Detect which cell encompasses the target text, then output its [x, y] center coordinate. 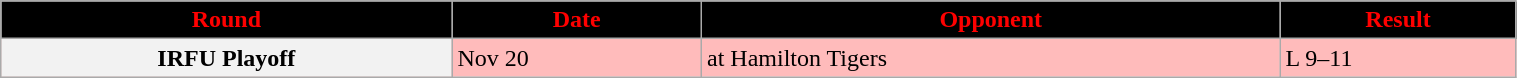
L 9–11 [1398, 58]
IRFU Playoff [226, 58]
Opponent [990, 20]
Round [226, 20]
Date [576, 20]
at Hamilton Tigers [990, 58]
Nov 20 [576, 58]
Result [1398, 20]
